Extract the (X, Y) coordinate from the center of the cell holding the provided text.  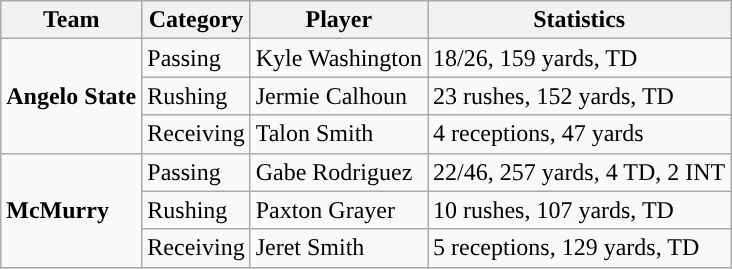
Kyle Washington (338, 58)
Angelo State (72, 96)
Gabe Rodriguez (338, 172)
22/46, 257 yards, 4 TD, 2 INT (580, 172)
Jermie Calhoun (338, 96)
Jeret Smith (338, 248)
10 rushes, 107 yards, TD (580, 210)
McMurry (72, 210)
Talon Smith (338, 134)
Player (338, 20)
Paxton Grayer (338, 210)
Statistics (580, 20)
18/26, 159 yards, TD (580, 58)
23 rushes, 152 yards, TD (580, 96)
4 receptions, 47 yards (580, 134)
Team (72, 20)
5 receptions, 129 yards, TD (580, 248)
Category (196, 20)
